From the cell containing the given text, extract its center point as (x, y) coordinate. 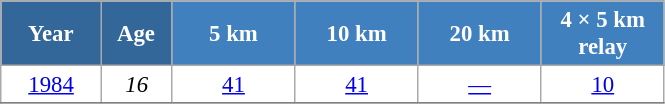
5 km (234, 34)
1984 (52, 85)
Age (136, 34)
10 (602, 85)
20 km (480, 34)
— (480, 85)
4 × 5 km relay (602, 34)
16 (136, 85)
10 km (356, 34)
Year (52, 34)
